Capture the cell that displays the provided text and extract its (X, Y) central coordinate. 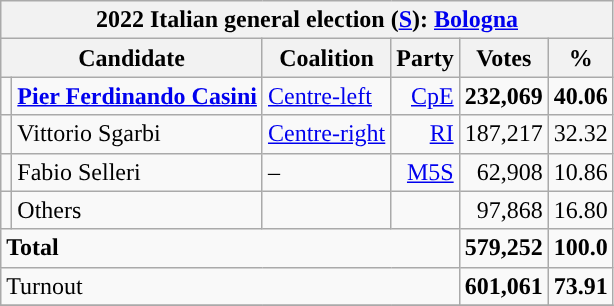
Votes (504, 58)
187,217 (504, 134)
Total (230, 248)
97,868 (504, 210)
73.91 (580, 286)
– (326, 172)
579,252 (504, 248)
Centre-left (326, 96)
RI (425, 134)
% (580, 58)
M5S (425, 172)
16.80 (580, 210)
Coalition (326, 58)
601,061 (504, 286)
2022 Italian general election (S): Bologna (308, 20)
Others (138, 210)
Fabio Selleri (138, 172)
Turnout (230, 286)
100.0 (580, 248)
62,908 (504, 172)
32.32 (580, 134)
232,069 (504, 96)
Party (425, 58)
CpE (425, 96)
Centre-right (326, 134)
Candidate (132, 58)
10.86 (580, 172)
Pier Ferdinando Casini (138, 96)
Vittorio Sgarbi (138, 134)
40.06 (580, 96)
